Determine the (x, y) coordinate at the center of the cell enclosing the given text.  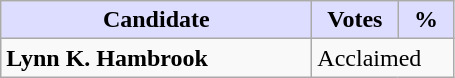
Candidate (156, 20)
Acclaimed (383, 58)
Lynn K. Hambrook (156, 58)
Votes (355, 20)
% (426, 20)
